Extract the [x, y] coordinate from the center of the cell holding the provided text.  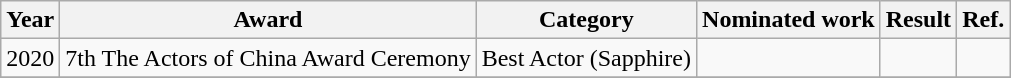
2020 [30, 58]
Nominated work [789, 20]
Year [30, 20]
Best Actor (Sapphire) [586, 58]
Award [268, 20]
Category [586, 20]
7th The Actors of China Award Ceremony [268, 58]
Ref. [984, 20]
Result [918, 20]
